Pinpoint the cell where the given text exists, returning its [X, Y] midpoint coordinate. 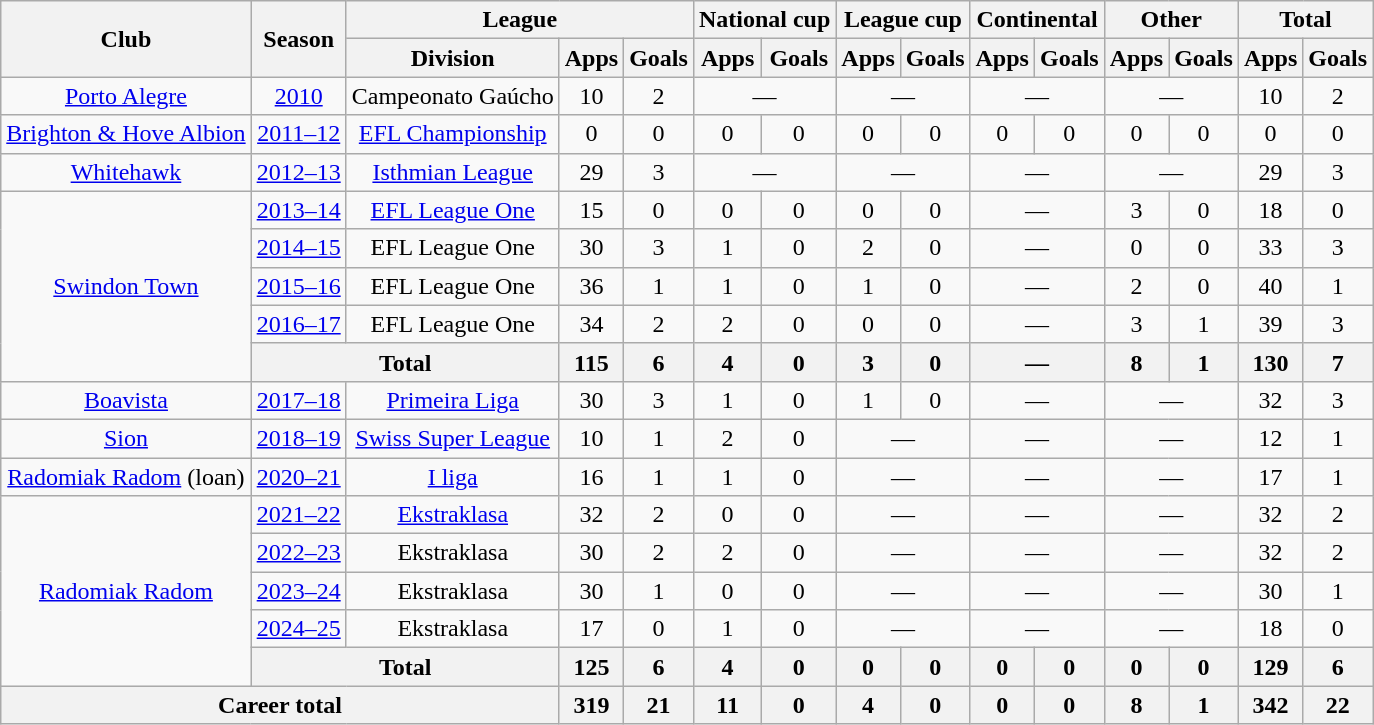
Primeira Liga [452, 400]
Swindon Town [126, 286]
2012–13 [298, 172]
League [520, 20]
2024–25 [298, 629]
EFL Championship [452, 134]
15 [591, 210]
Campeonato Gaúcho [452, 96]
2021–22 [298, 515]
Division [452, 58]
Porto Alegre [126, 96]
2015–16 [298, 286]
36 [591, 286]
16 [591, 477]
Season [298, 39]
2013–14 [298, 210]
Career total [280, 705]
33 [1270, 248]
Isthmian League [452, 172]
342 [1270, 705]
Radomiak Radom [126, 591]
Other [1171, 20]
12 [1270, 438]
I liga [452, 477]
129 [1270, 667]
319 [591, 705]
39 [1270, 324]
40 [1270, 286]
2011–12 [298, 134]
2016–17 [298, 324]
7 [1338, 362]
125 [591, 667]
22 [1338, 705]
2010 [298, 96]
Boavista [126, 400]
Continental [1037, 20]
2018–19 [298, 438]
2020–21 [298, 477]
21 [659, 705]
34 [591, 324]
2022–23 [298, 553]
League cup [903, 20]
Whitehawk [126, 172]
Brighton & Hove Albion [126, 134]
2014–15 [298, 248]
11 [727, 705]
2023–24 [298, 591]
Sion [126, 438]
2017–18 [298, 400]
115 [591, 362]
Club [126, 39]
National cup [764, 20]
Swiss Super League [452, 438]
Radomiak Radom (loan) [126, 477]
130 [1270, 362]
